Provide the [x, y] coordinate of the cell's center where the given text is located.  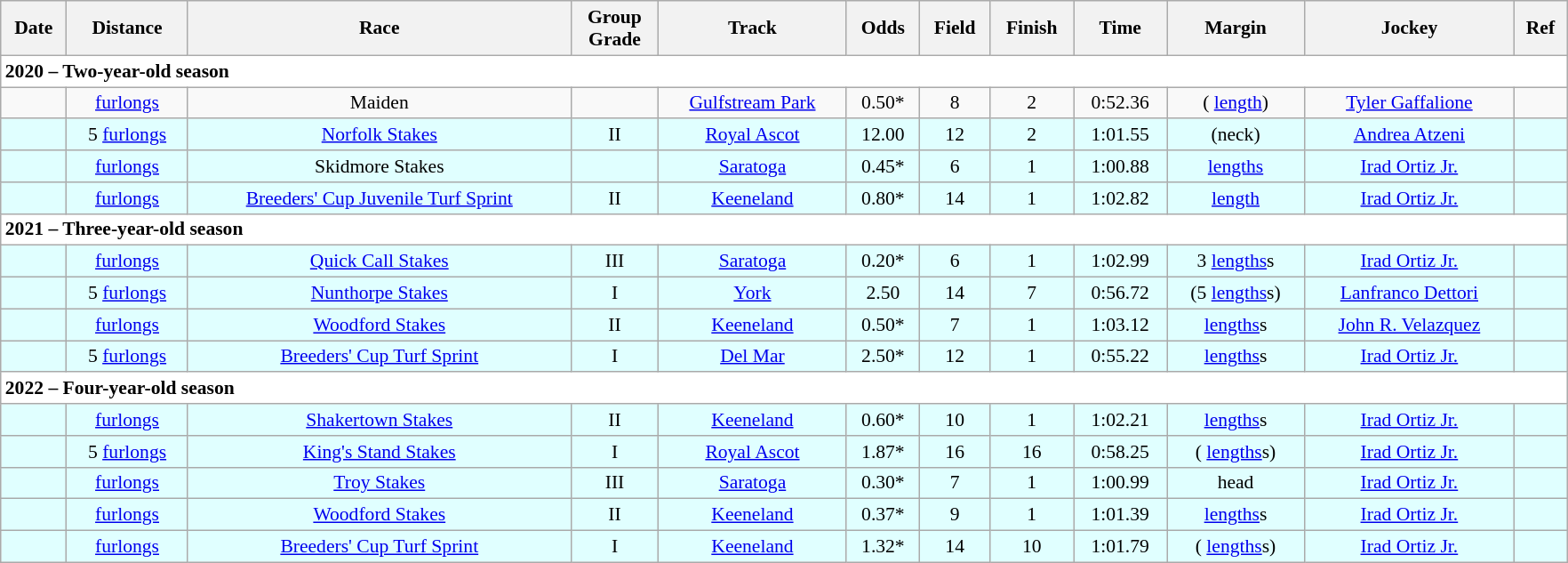
1:03.12 [1120, 325]
1.32* [883, 547]
Nunthorpe Stakes [379, 294]
0.80* [883, 198]
0:56.72 [1120, 294]
(neck) [1236, 135]
0.37* [883, 515]
12.00 [883, 135]
1:01.55 [1120, 135]
Skidmore Stakes [379, 166]
0.60* [883, 420]
0:58.25 [1120, 452]
2020 – Two-year-old season [784, 71]
1:02.99 [1120, 261]
Field [955, 28]
Odds [883, 28]
Gulfstream Park [752, 103]
lengths [1236, 166]
0.30* [883, 483]
Margin [1236, 28]
0.20* [883, 261]
2021 – Three-year-old season [784, 229]
1.87* [883, 452]
Troy Stakes [379, 483]
GroupGrade [615, 28]
3 lengthss [1236, 261]
Date [34, 28]
( length) [1236, 103]
1:00.88 [1120, 166]
2.50* [883, 357]
Andrea Atzeni [1409, 135]
Race [379, 28]
Distance [127, 28]
Time [1120, 28]
head [1236, 483]
Maiden [379, 103]
Track [752, 28]
John R. Velazquez [1409, 325]
Shakertown Stakes [379, 420]
0:55.22 [1120, 357]
9 [955, 515]
2022 – Four-year-old season [784, 389]
1:02.21 [1120, 420]
1:01.79 [1120, 547]
King's Stand Stakes [379, 452]
Quick Call Stakes [379, 261]
Ref [1540, 28]
(5 lengthss) [1236, 294]
1:01.39 [1120, 515]
Del Mar [752, 357]
length [1236, 198]
1:02.82 [1120, 198]
2.50 [883, 294]
Norfolk Stakes [379, 135]
0:52.36 [1120, 103]
8 [955, 103]
Lanfranco Dettori [1409, 294]
0.45* [883, 166]
Breeders' Cup Juvenile Turf Sprint [379, 198]
York [752, 294]
Tyler Gaffalione [1409, 103]
Jockey [1409, 28]
Finish [1032, 28]
1:00.99 [1120, 483]
